Capture the cell that displays the provided text and extract its (x, y) central coordinate. 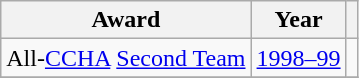
Year (298, 20)
All-CCHA Second Team (126, 58)
Award (126, 20)
1998–99 (298, 58)
